Pinpoint the cell where the given text exists, returning its (x, y) midpoint coordinate. 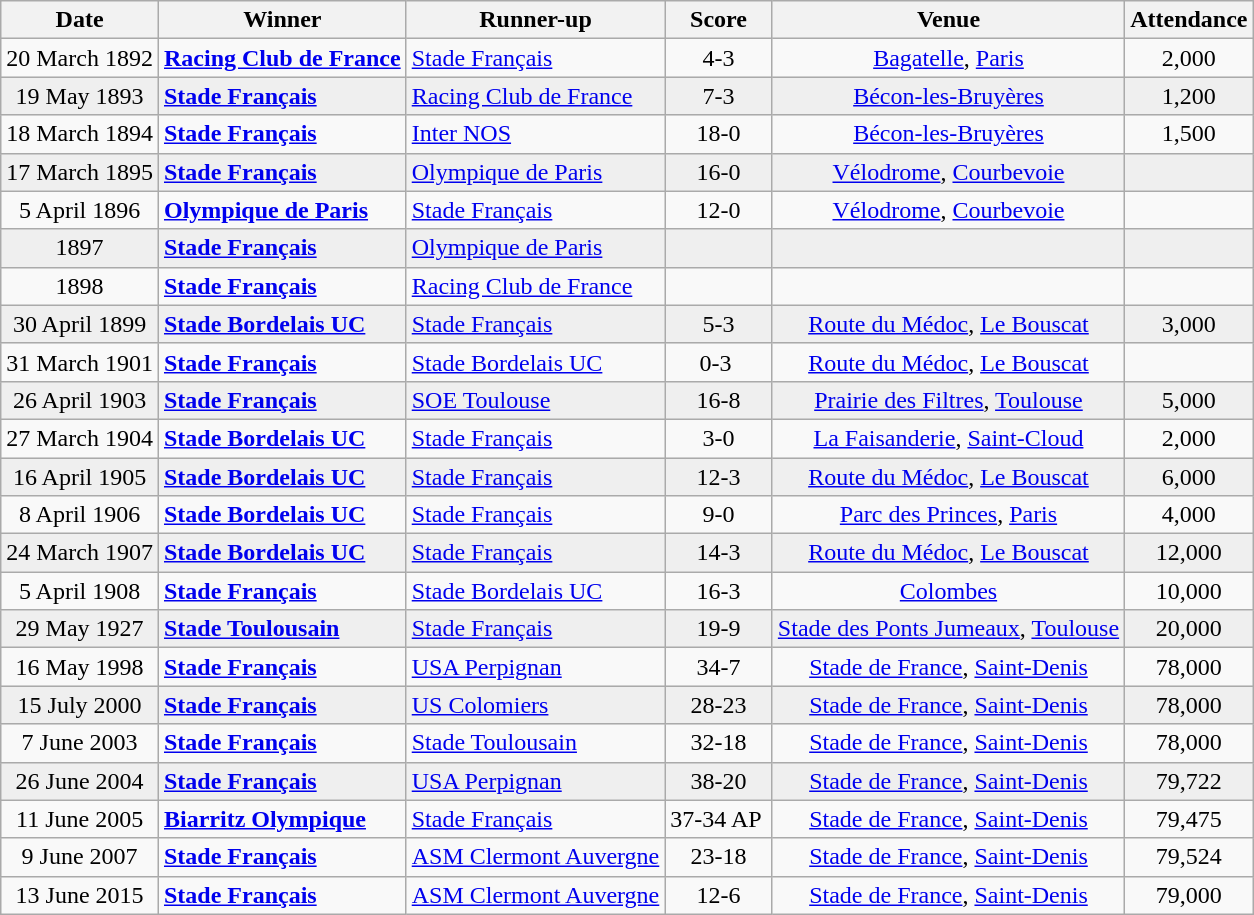
26 June 2004 (80, 781)
Inter NOS (536, 134)
20,000 (1189, 629)
US Colomiers (536, 705)
Bagatelle, Paris (948, 58)
Date (80, 20)
3,000 (1189, 324)
19-9 (719, 629)
13 June 2015 (80, 895)
16-8 (719, 400)
16-0 (719, 172)
1,200 (1189, 96)
17 March 1895 (80, 172)
79,722 (1189, 781)
26 April 1903 (80, 400)
Parc des Princes, Paris (948, 515)
10,000 (1189, 591)
18-0 (719, 134)
8 April 1906 (80, 515)
19 May 1893 (80, 96)
16 May 1998 (80, 667)
29 May 1927 (80, 629)
5 April 1908 (80, 591)
4-3 (719, 58)
Prairie des Filtres, Toulouse (948, 400)
5 April 1896 (80, 210)
79,524 (1189, 857)
79,000 (1189, 895)
38-20 (719, 781)
1897 (80, 248)
Winner (282, 20)
12,000 (1189, 553)
9 June 2007 (80, 857)
12-6 (719, 895)
37-34 AP (719, 819)
32-18 (719, 743)
3-0 (719, 438)
20 March 1892 (80, 58)
79,475 (1189, 819)
15 July 2000 (80, 705)
5-3 (719, 324)
6,000 (1189, 477)
5,000 (1189, 400)
14-3 (719, 553)
31 March 1901 (80, 362)
12-3 (719, 477)
Runner-up (536, 20)
4,000 (1189, 515)
1898 (80, 286)
23-18 (719, 857)
Biarritz Olympique (282, 819)
28-23 (719, 705)
16 April 1905 (80, 477)
24 March 1907 (80, 553)
1,500 (1189, 134)
27 March 1904 (80, 438)
SOE Toulouse (536, 400)
34-7 (719, 667)
11 June 2005 (80, 819)
La Faisanderie, Saint-Cloud (948, 438)
30 April 1899 (80, 324)
18 March 1894 (80, 134)
Venue (948, 20)
Stade des Ponts Jumeaux, Toulouse (948, 629)
7 June 2003 (80, 743)
Colombes (948, 591)
0-3 (719, 362)
16-3 (719, 591)
7-3 (719, 96)
9-0 (719, 515)
12-0 (719, 210)
Score (719, 20)
Attendance (1189, 20)
